Determine the (x, y) coordinate at the center of the cell enclosing the given text.  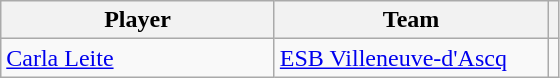
Player (138, 20)
Team (411, 20)
ESB Villeneuve-d'Ascq (411, 58)
Carla Leite (138, 58)
